Identify which cell holds the provided text, then report its [X, Y] central coordinate. 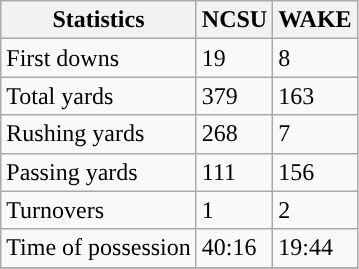
7 [315, 134]
111 [234, 172]
Rushing yards [99, 134]
1 [234, 210]
2 [315, 210]
268 [234, 134]
Total yards [99, 96]
Statistics [99, 20]
379 [234, 96]
19:44 [315, 248]
163 [315, 96]
WAKE [315, 20]
40:16 [234, 248]
19 [234, 58]
Turnovers [99, 210]
NCSU [234, 20]
First downs [99, 58]
8 [315, 58]
156 [315, 172]
Passing yards [99, 172]
Time of possession [99, 248]
